Identify which cell holds the provided text, then report its (x, y) central coordinate. 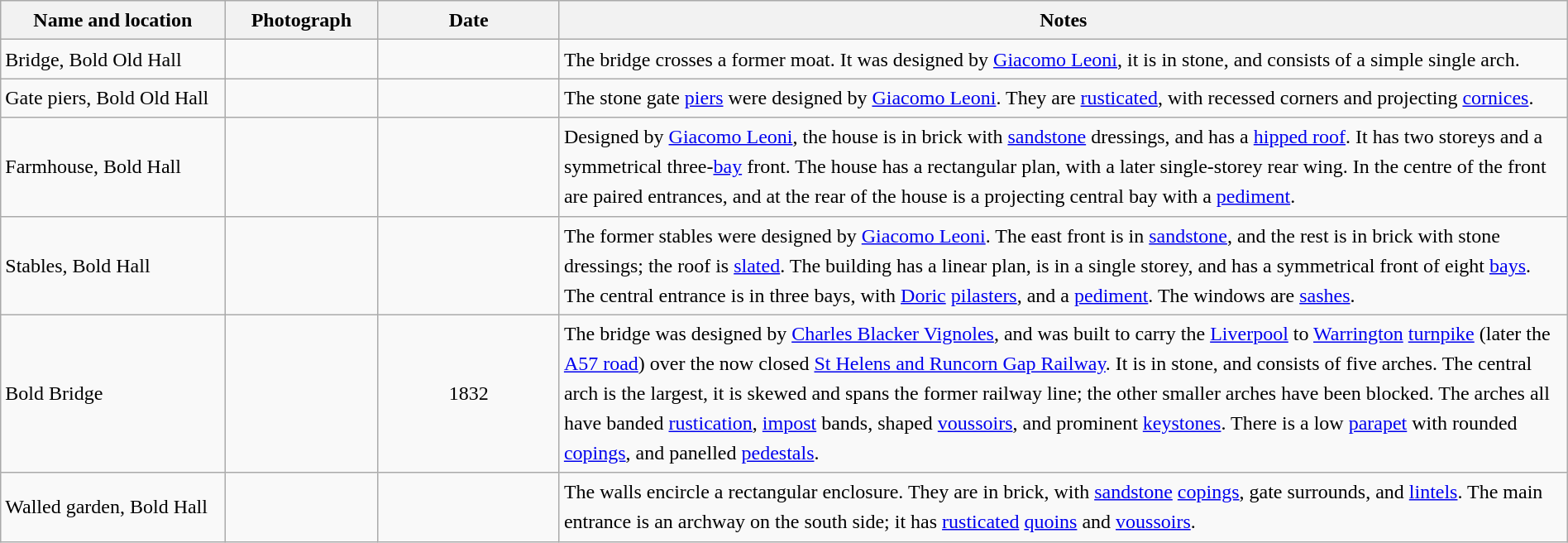
Notes (1064, 20)
Stables, Bold Hall (112, 265)
Date (468, 20)
1832 (468, 394)
The bridge crosses a former moat. It was designed by Giacomo Leoni, it is in stone, and consists of a simple single arch. (1064, 60)
Bold Bridge (112, 394)
Name and location (112, 20)
Walled garden, Bold Hall (112, 507)
Gate piers, Bold Old Hall (112, 98)
Bridge, Bold Old Hall (112, 60)
Farmhouse, Bold Hall (112, 167)
The stone gate piers were designed by Giacomo Leoni. They are rusticated, with recessed corners and projecting cornices. (1064, 98)
Photograph (301, 20)
